Extract the [x, y] coordinate from the center of the cell holding the provided text.  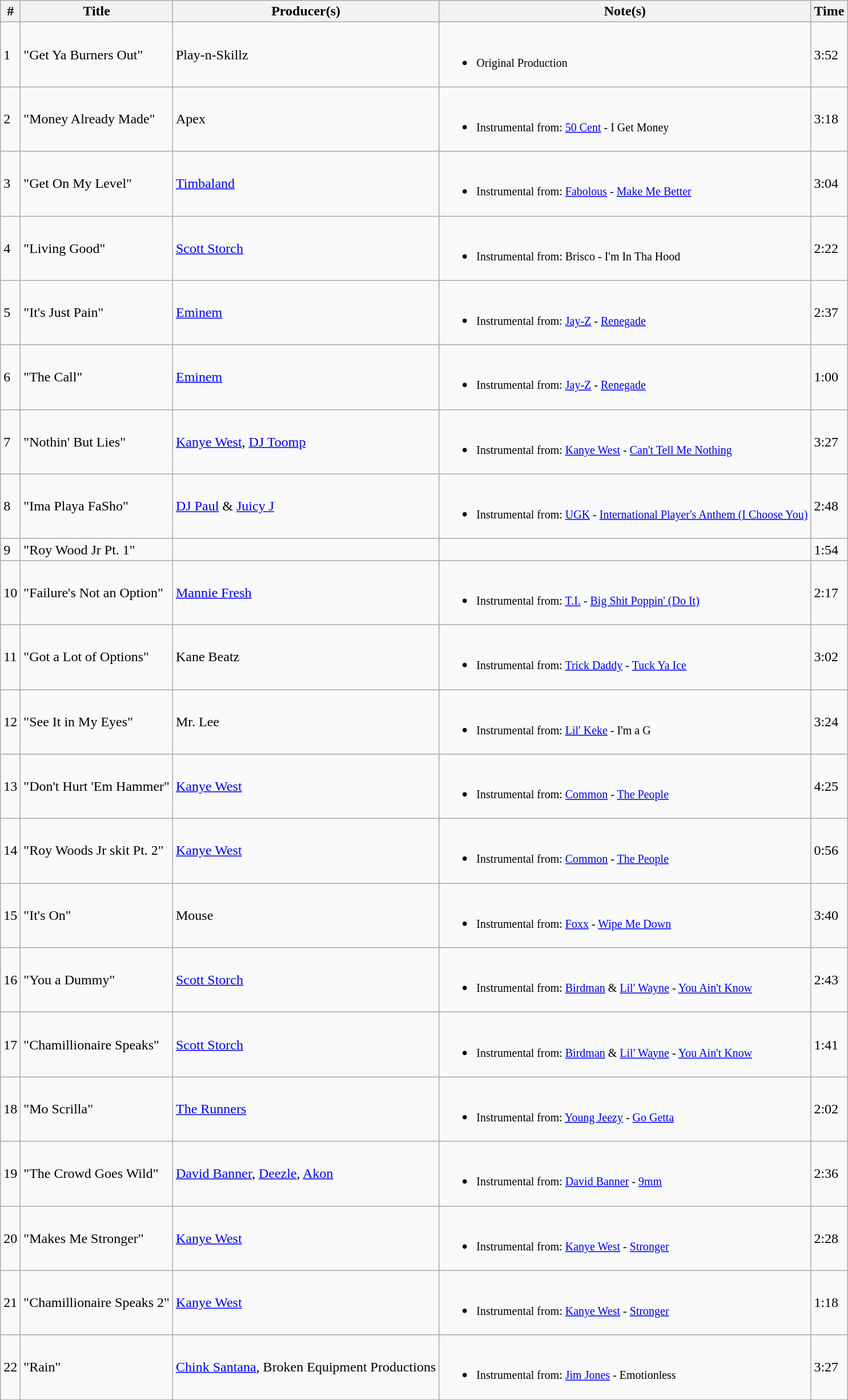
Kane Beatz [306, 657]
3:02 [829, 657]
"Failure's Not an Option" [97, 593]
"Chamillionaire Speaks 2" [97, 1303]
20 [10, 1238]
2:37 [829, 313]
3:40 [829, 916]
1:00 [829, 377]
21 [10, 1303]
Producer(s) [306, 11]
Play-n-Skillz [306, 55]
Time [829, 11]
Instrumental from: Fabolous - Make Me Better [625, 184]
The Runners [306, 1109]
"You a Dummy" [97, 980]
2 [10, 119]
"Chamillionaire Speaks" [97, 1045]
"Mo Scrilla" [97, 1109]
1:18 [829, 1303]
9 [10, 549]
2:43 [829, 980]
Note(s) [625, 11]
"Roy Woods Jr skit Pt. 2" [97, 851]
Instrumental from: Young Jeezy - Go Getta [625, 1109]
Instrumental from: Kanye West - Can't Tell Me Nothing [625, 442]
2:48 [829, 506]
4 [10, 248]
"The Crowd Goes Wild" [97, 1174]
"It's Just Pain" [97, 313]
2:28 [829, 1238]
11 [10, 657]
3:24 [829, 722]
15 [10, 916]
10 [10, 593]
"Nothin' But Lies" [97, 442]
8 [10, 506]
3:18 [829, 119]
Original Production [625, 55]
"Living Good" [97, 248]
0:56 [829, 851]
"Get Ya Burners Out" [97, 55]
"See It in My Eyes" [97, 722]
18 [10, 1109]
"Ima Playa FaSho" [97, 506]
Instrumental from: Foxx - Wipe Me Down [625, 916]
5 [10, 313]
"Rain" [97, 1367]
1:41 [829, 1045]
22 [10, 1367]
Chink Santana, Broken Equipment Productions [306, 1367]
17 [10, 1045]
1 [10, 55]
12 [10, 722]
19 [10, 1174]
"It's On" [97, 916]
"Makes Me Stronger" [97, 1238]
2:02 [829, 1109]
"The Call" [97, 377]
Instrumental from: David Banner - 9mm [625, 1174]
4:25 [829, 787]
Instrumental from: Lil' Keke - I'm a G [625, 722]
16 [10, 980]
Instrumental from: 50 Cent - I Get Money [625, 119]
"Money Already Made" [97, 119]
7 [10, 442]
3:52 [829, 55]
Apex [306, 119]
2:22 [829, 248]
3 [10, 184]
"Get On My Level" [97, 184]
2:36 [829, 1174]
13 [10, 787]
Mouse [306, 916]
Timbaland [306, 184]
Instrumental from: Jim Jones - Emotionless [625, 1367]
Instrumental from: Trick Daddy - Tuck Ya Ice [625, 657]
Instrumental from: UGK - International Player's Anthem (I Choose You) [625, 506]
14 [10, 851]
David Banner, Deezle, Akon [306, 1174]
Instrumental from: T.I. - Big Shit Poppin' (Do It) [625, 593]
Instrumental from: Brisco - I'm In Tha Hood [625, 248]
3:04 [829, 184]
"Roy Wood Jr Pt. 1" [97, 549]
1:54 [829, 549]
"Don't Hurt 'Em Hammer" [97, 787]
Kanye West, DJ Toomp [306, 442]
Mannie Fresh [306, 593]
Title [97, 11]
2:17 [829, 593]
DJ Paul & Juicy J [306, 506]
Mr. Lee [306, 722]
6 [10, 377]
# [10, 11]
"Got a Lot of Options" [97, 657]
